Capture the cell that displays the provided text and extract its (X, Y) central coordinate. 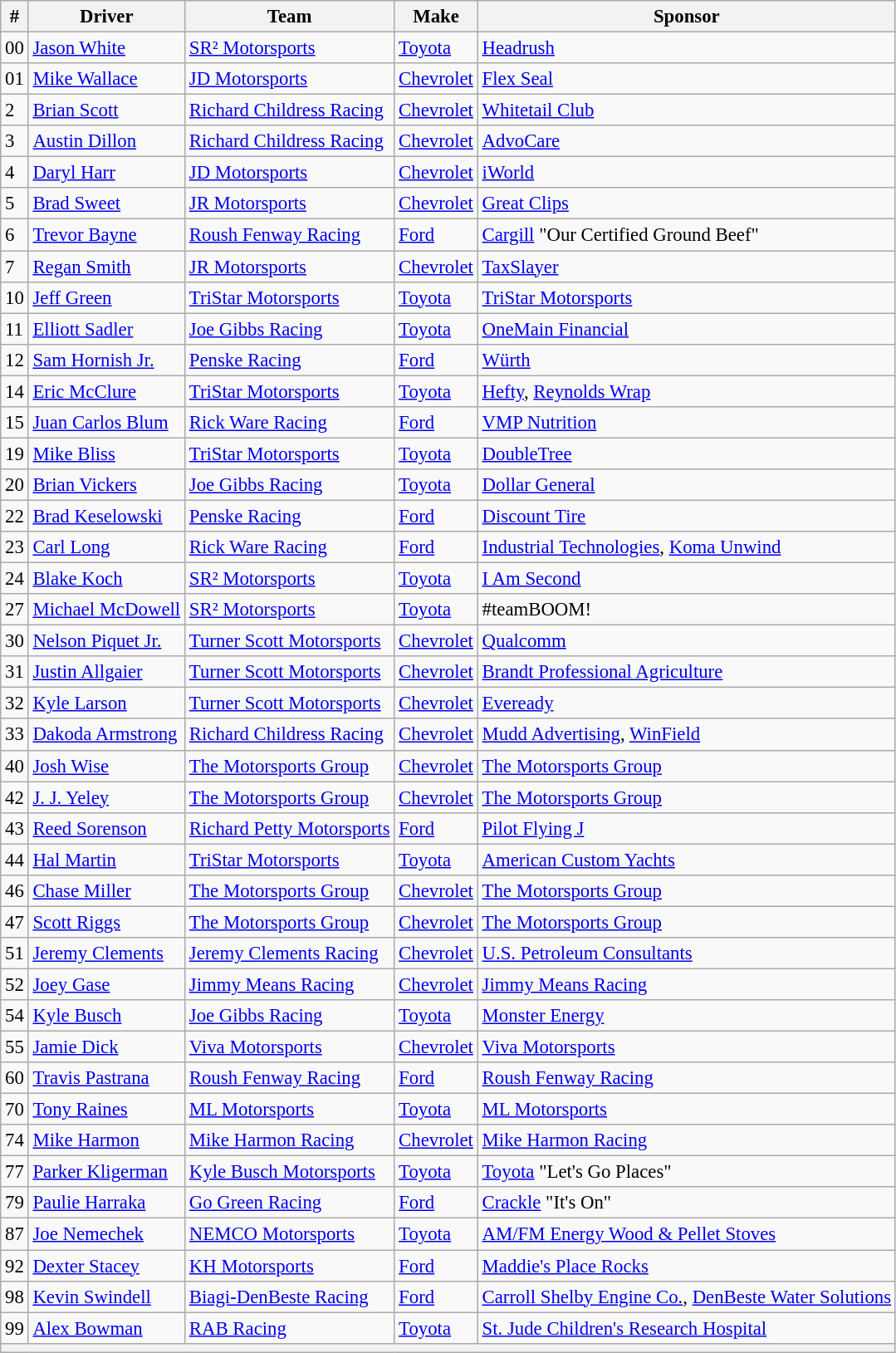
iWorld (686, 173)
Tony Raines (106, 1110)
60 (15, 1078)
Flex Seal (686, 79)
Brad Keselowski (106, 516)
Jeremy Clements (106, 953)
Mike Bliss (106, 453)
11 (15, 329)
24 (15, 579)
7 (15, 267)
Jamie Dick (106, 1047)
Brad Sweet (106, 203)
79 (15, 1203)
Sponsor (686, 17)
20 (15, 485)
Dollar General (686, 485)
Monster Energy (686, 1016)
Make (436, 17)
Scott Riggs (106, 922)
99 (15, 1328)
RAB Racing (289, 1328)
51 (15, 953)
23 (15, 547)
Jeff Green (106, 297)
32 (15, 703)
14 (15, 391)
Eric McClure (106, 391)
00 (15, 48)
3 (15, 141)
TaxSlayer (686, 267)
Mike Harmon (106, 1140)
Carroll Shelby Engine Co., DenBeste Water Solutions (686, 1297)
Carl Long (106, 547)
4 (15, 173)
Trevor Bayne (106, 235)
43 (15, 828)
2 (15, 110)
Austin Dillon (106, 141)
55 (15, 1047)
Headrush (686, 48)
Würth (686, 360)
5 (15, 203)
NEMCO Motorsports (289, 1234)
Kyle Busch (106, 1016)
Reed Sorenson (106, 828)
15 (15, 423)
Great Clips (686, 203)
Go Green Racing (289, 1203)
44 (15, 860)
52 (15, 984)
Alex Bowman (106, 1328)
Mudd Advertising, WinField (686, 735)
33 (15, 735)
OneMain Financial (686, 329)
Kevin Swindell (106, 1297)
Joe Nemechek (106, 1234)
AM/FM Energy Wood & Pellet Stoves (686, 1234)
92 (15, 1266)
Brandt Professional Agriculture (686, 672)
KH Motorsports (289, 1266)
Travis Pastrana (106, 1078)
27 (15, 610)
I Am Second (686, 579)
Hal Martin (106, 860)
77 (15, 1172)
01 (15, 79)
Dakoda Armstrong (106, 735)
Industrial Technologies, Koma Unwind (686, 547)
Daryl Harr (106, 173)
Maddie's Place Rocks (686, 1266)
Regan Smith (106, 267)
Crackle "It's On" (686, 1203)
Pilot Flying J (686, 828)
40 (15, 766)
Hefty, Reynolds Wrap (686, 391)
Jason White (106, 48)
Juan Carlos Blum (106, 423)
Paulie Harraka (106, 1203)
19 (15, 453)
Discount Tire (686, 516)
70 (15, 1110)
Nelson Piquet Jr. (106, 641)
Brian Vickers (106, 485)
74 (15, 1140)
Sam Hornish Jr. (106, 360)
# (15, 17)
VMP Nutrition (686, 423)
Blake Koch (106, 579)
Eveready (686, 703)
Whitetail Club (686, 110)
Chase Miller (106, 891)
Cargill "Our Certified Ground Beef" (686, 235)
Team (289, 17)
Joey Gase (106, 984)
46 (15, 891)
42 (15, 797)
54 (15, 1016)
American Custom Yachts (686, 860)
Richard Petty Motorsports (289, 828)
6 (15, 235)
Elliott Sadler (106, 329)
St. Jude Children's Research Hospital (686, 1328)
Josh Wise (106, 766)
J. J. Yeley (106, 797)
22 (15, 516)
DoubleTree (686, 453)
Biagi-DenBeste Racing (289, 1297)
Brian Scott (106, 110)
Kyle Busch Motorsports (289, 1172)
10 (15, 297)
47 (15, 922)
98 (15, 1297)
Driver (106, 17)
U.S. Petroleum Consultants (686, 953)
Toyota "Let's Go Places" (686, 1172)
Qualcomm (686, 641)
#teamBOOM! (686, 610)
Michael McDowell (106, 610)
31 (15, 672)
Parker Kligerman (106, 1172)
Mike Wallace (106, 79)
Kyle Larson (106, 703)
Dexter Stacey (106, 1266)
Jeremy Clements Racing (289, 953)
30 (15, 641)
Justin Allgaier (106, 672)
AdvoCare (686, 141)
87 (15, 1234)
12 (15, 360)
